Identify which cell holds the provided text, then report its (x, y) central coordinate. 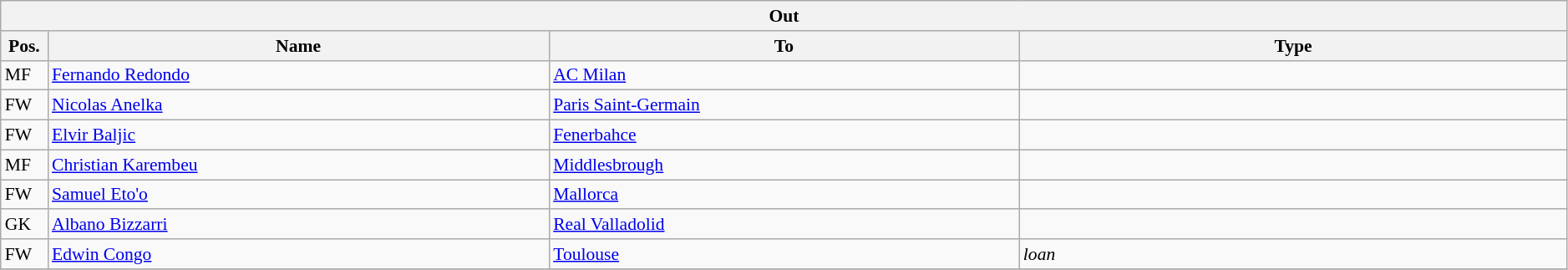
Mallorca (784, 195)
Toulouse (784, 254)
Name (298, 46)
Paris Saint-Germain (784, 105)
Elvir Baljic (298, 135)
To (784, 46)
Type (1293, 46)
Edwin Congo (298, 254)
Fernando Redondo (298, 75)
Out (784, 16)
Real Valladolid (784, 225)
Fenerbahce (784, 135)
Samuel Eto'o (298, 195)
Albano Bizzarri (298, 225)
GK (24, 225)
Christian Karembeu (298, 165)
AC Milan (784, 75)
Nicolas Anelka (298, 105)
loan (1293, 254)
Middlesbrough (784, 165)
Pos. (24, 46)
